Pinpoint the cell where the given text exists, returning its [X, Y] midpoint coordinate. 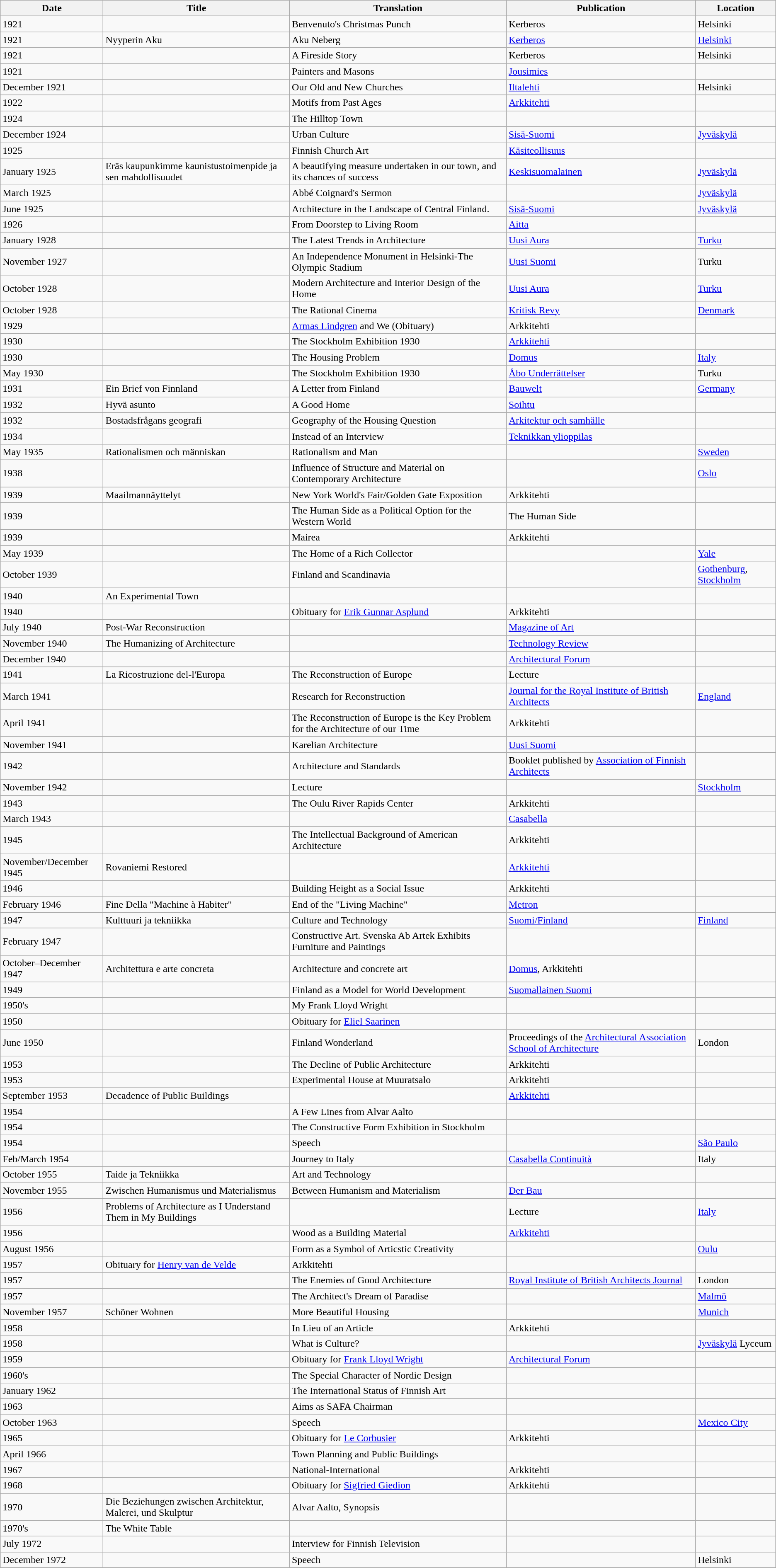
Constructive Art. Svenska Ab Artek Exhibits Furniture and Paintings [398, 942]
The Oulu River Rapids Center [398, 803]
The Decline of Public Architecture [398, 1064]
Oslo [736, 473]
National-International [398, 1470]
Problems of Architecture as I Understand Them in My Buildings [196, 1212]
Publication [601, 8]
1970's [52, 1528]
1965 [52, 1438]
The White Table [196, 1528]
April 1941 [52, 723]
My Frank Lloyd Wright [398, 1006]
Taide ja Tekniikka [196, 1175]
1926 [52, 225]
Obituary for Le Corbusier [398, 1438]
1931 [52, 389]
Munich [736, 1312]
Kulttuuri ja tekniikka [196, 920]
November 1955 [52, 1190]
Obituary for Sigfried Giedion [398, 1486]
May 1939 [52, 553]
Domus [601, 357]
July 1972 [52, 1544]
Influence of Structure and Material on Contemporary Architecture [398, 473]
A Good Home [398, 405]
England [736, 696]
The Enemies of Good Architecture [398, 1280]
1968 [52, 1486]
1925 [52, 150]
Aku Neberg [398, 40]
Bauwelt [601, 389]
October 1963 [52, 1423]
Journal for the Royal Institute of British Architects [601, 696]
The International Status of Finnish Art [398, 1391]
Title [196, 8]
November 1927 [52, 262]
Urban Culture [398, 134]
1950's [52, 1006]
1963 [52, 1407]
La Ricostruzione del-l'Europa [196, 675]
1924 [52, 119]
May 1935 [52, 452]
1938 [52, 473]
November 1941 [52, 744]
Hyvä asunto [196, 405]
November 1942 [52, 787]
1929 [52, 326]
February 1947 [52, 942]
October 1955 [52, 1175]
January 1925 [52, 172]
Die Beziehungen zwischen Architektur, Malerei, und Skulptur [196, 1507]
Motifs from Past Ages [398, 103]
December 1940 [52, 659]
October–December 1947 [52, 968]
Rovaniemi Restored [196, 867]
Form as a Symbol of Articstic Creativity [398, 1249]
June 1925 [52, 208]
Domus, Arkkitehti [601, 968]
Aitta [601, 225]
Käsiteollisuus [601, 150]
Aims as SAFA Chairman [398, 1407]
March 1943 [52, 819]
Benvenuto's Christmas Punch [398, 24]
Der Bau [601, 1190]
Finland as a Model for World Development [398, 990]
Nyyperin Aku [196, 40]
1942 [52, 766]
Iltalehti [601, 87]
October 1939 [52, 574]
Geography of the Housing Question [398, 420]
Magazine of Art [601, 628]
Decadence of Public Buildings [196, 1095]
The Home of a Rich Collector [398, 553]
Art and Technology [398, 1175]
Finland Wonderland [398, 1043]
Building Height as a Social Issue [398, 889]
Obituary for Eliel Saarinen [398, 1021]
Town Planning and Public Buildings [398, 1454]
Maailmannäyttelyt [196, 494]
Our Old and New Churches [398, 87]
June 1950 [52, 1043]
Oulu [736, 1249]
Architecture and concrete art [398, 968]
Royal Institute of British Architects Journal [601, 1280]
February 1946 [52, 904]
Obituary for Henry van de Velde [196, 1265]
1922 [52, 103]
Teknikkan ylioppilas [601, 436]
November/December 1945 [52, 867]
Bostadsfrågans geografi [196, 420]
1947 [52, 920]
Armas Lindgren and We (Obituary) [398, 326]
November 1957 [52, 1312]
Zwischen Humanismus und Materialismus [196, 1190]
The Human Side as a Political Option for the Western World [398, 516]
A beautifying measure undertaken in our town, and its chances of success [398, 172]
1959 [52, 1359]
São Paulo [736, 1143]
A Fireside Story [398, 56]
March 1925 [52, 193]
Casabella Continuità [601, 1159]
Germany [736, 389]
Gothenburg, Stockholm [736, 574]
January 1928 [52, 240]
Jyväskylä Lyceum [736, 1343]
Metron [601, 904]
In Lieu of an Article [398, 1328]
The Human Side [601, 516]
Suomi/Finland [601, 920]
Obituary for Frank Lloyd Wright [398, 1359]
1960's [52, 1375]
An Independence Monument in Helsinki-The Olympic Stadium [398, 262]
Soihtu [601, 405]
The Latest Trends in Architecture [398, 240]
Architecture and Standards [398, 766]
The Architect's Dream of Paradise [398, 1296]
More Beautiful Housing [398, 1312]
Eräs kaupunkimme kaunistustoimenpide ja sen mahdollisuudet [196, 172]
1946 [52, 889]
Ein Brief von Finnland [196, 389]
An Experimental Town [196, 596]
Architettura e arte concreta [196, 968]
Casabella [601, 819]
1945 [52, 841]
1970 [52, 1507]
August 1956 [52, 1249]
Journey to Italy [398, 1159]
The Rational Cinema [398, 310]
1941 [52, 675]
A Letter from Finland [398, 389]
Feb/March 1954 [52, 1159]
Culture and Technology [398, 920]
Finnish Church Art [398, 150]
1949 [52, 990]
Denmark [736, 310]
Proceedings of the Architectural Association School of Architecture [601, 1043]
What is Culture? [398, 1343]
Architecture in the Landscape of Central Finland. [398, 208]
The Special Character of Nordic Design [398, 1375]
The Housing Problem [398, 357]
Keskisuomalainen [601, 172]
December 1972 [52, 1560]
New York World's Fair/Golden Gate Exposition [398, 494]
Rationalismen och människan [196, 452]
The Reconstruction of Europe is the Key Problem for the Architecture of our Time [398, 723]
Wood as a Building Material [398, 1233]
Painters and Masons [398, 71]
April 1966 [52, 1454]
Interview for Finnish Television [398, 1544]
Mexico City [736, 1423]
Rationalism and Man [398, 452]
Jousimies [601, 71]
Experimental House at Muuratsalo [398, 1080]
September 1953 [52, 1095]
May 1930 [52, 373]
Date [52, 8]
1943 [52, 803]
Åbo Underrättelser [601, 373]
Between Humanism and Materialism [398, 1190]
The Intellectual Background of American Architecture [398, 841]
July 1940 [52, 628]
The Reconstruction of Europe [398, 675]
The Constructive Form Exhibition in Stockholm [398, 1127]
Kritisk Revy [601, 310]
Booklet published by Association of Finnish Architects [601, 766]
Instead of an Interview [398, 436]
January 1962 [52, 1391]
The Hilltop Town [398, 119]
1950 [52, 1021]
Translation [398, 8]
Technology Review [601, 643]
March 1941 [52, 696]
Karelian Architecture [398, 744]
End of the "Living Machine" [398, 904]
From Doorstep to Living Room [398, 225]
Malmö [736, 1296]
1934 [52, 436]
Mairea [398, 538]
Research for Reconstruction [398, 696]
Schöner Wohnen [196, 1312]
Obituary for Erik Gunnar Asplund [398, 612]
Modern Architecture and Interior Design of the Home [398, 288]
Arkitektur och samhälle [601, 420]
Fine Della "Machine à Habiter" [196, 904]
The Humanizing of Architecture [196, 643]
Finland [736, 920]
Yale [736, 553]
Location [736, 8]
December 1921 [52, 87]
Finland and Scandinavia [398, 574]
December 1924 [52, 134]
Stockholm [736, 787]
1967 [52, 1470]
Sweden [736, 452]
Abbé Coignard's Sermon [398, 193]
Alvar Aalto, Synopsis [398, 1507]
November 1940 [52, 643]
Suomallainen Suomi [601, 990]
A Few Lines from Alvar Aalto [398, 1111]
Post-War Reconstruction [196, 628]
